Output the (x, y) coordinate of the center of the cell containing the given text.  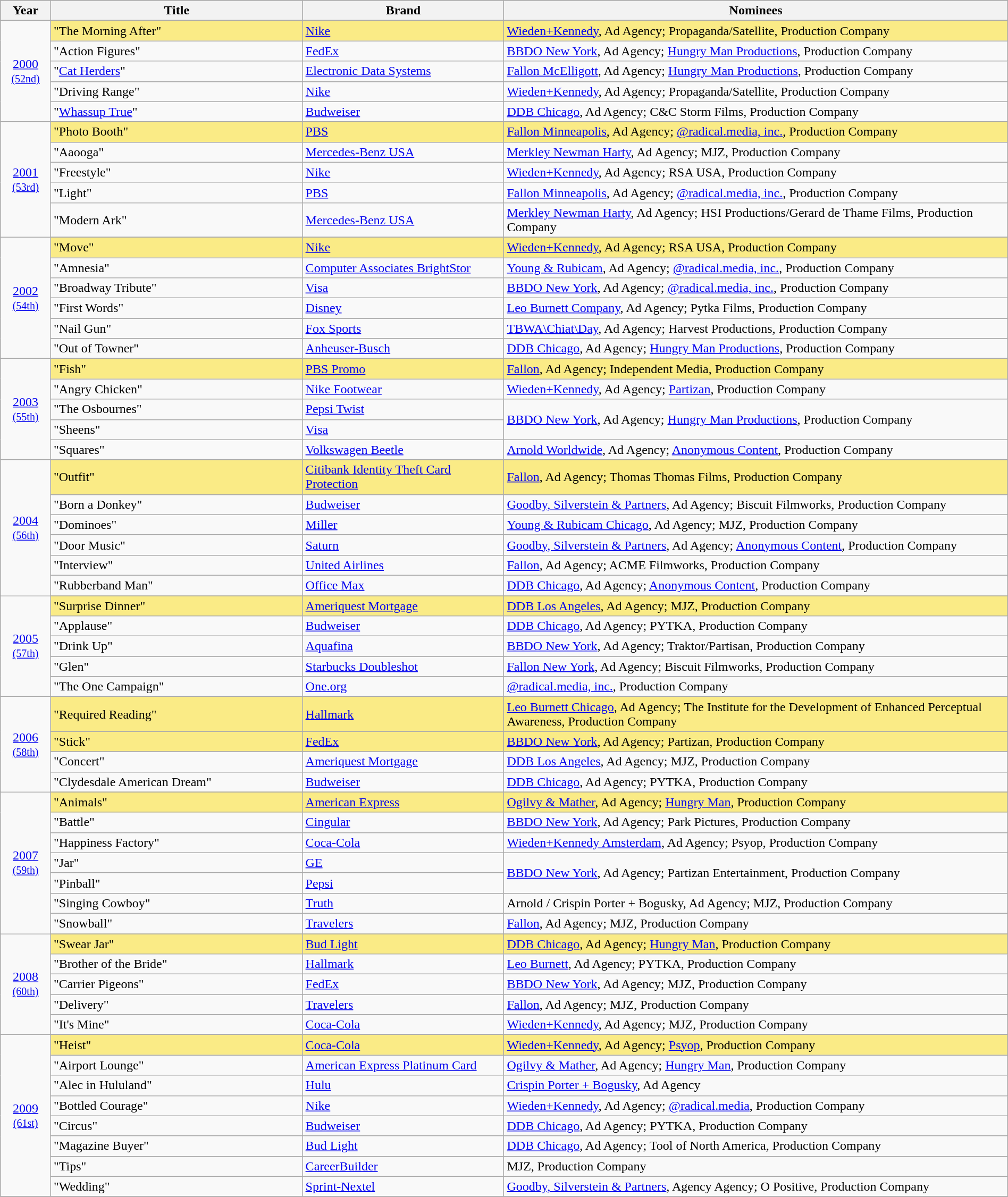
United Airlines (403, 565)
"Bottled Courage" (177, 1106)
Title (177, 11)
PBS Promo (403, 369)
BBDO New York, Ad Agency; Partizan Entertainment, Production Company (756, 873)
"Animals" (177, 802)
Citibank Identity Theft Card Protection (403, 477)
"Aaooga" (177, 152)
Starbucks Doubleshot (403, 667)
Fox Sports (403, 328)
2004(56th) (26, 527)
"Whassup True" (177, 112)
"Nail Gun" (177, 328)
"Photo Booth" (177, 132)
"First Words" (177, 308)
"Angry Chicken" (177, 389)
Fallon New York, Ad Agency; Biscuit Filmworks, Production Company (756, 667)
Pepsi Twist (403, 409)
TBWA\Chiat\Day, Ad Agency; Harvest Productions, Production Company (756, 328)
Electronic Data Systems (403, 71)
Arnold Worldwide, Ad Agency; Anonymous Content, Production Company (756, 450)
American Express Platinum Card (403, 1065)
Fallon, Ad Agency; Thomas Thomas Films, Production Company (756, 477)
Nike Footwear (403, 389)
"Stick" (177, 741)
"Magazine Buyer" (177, 1146)
Wieden+Kennedy, Ad Agency; Partizan, Production Company (756, 389)
DDB Chicago, Ad Agency; Tool of North America, Production Company (756, 1146)
"Action Figures" (177, 51)
"Swear Jar" (177, 943)
"Born a Donkey" (177, 504)
Office Max (403, 585)
Aquafina (403, 646)
BBDO New York, Ad Agency; Partizan, Production Company (756, 741)
Fallon McElligott, Ad Agency; Hungry Man Productions, Production Company (756, 71)
"Glen" (177, 667)
CareerBuilder (403, 1166)
"Alec in Hululand" (177, 1085)
"Brother of the Bride" (177, 964)
2003(55th) (26, 409)
2000(52nd) (26, 71)
Saturn (403, 545)
Goodby, Silverstein & Partners, Agency Agency; O Positive, Production Company (756, 1186)
Crispin Porter + Bogusky, Ad Agency (756, 1085)
"Surprise Dinner" (177, 605)
"Heist" (177, 1045)
2009(61st) (26, 1116)
"Light" (177, 192)
BBDO New York, Ad Agency; Traktor/Partisan, Production Company (756, 646)
Wieden+Kennedy, Ad Agency; MJZ, Production Company (756, 1025)
Truth (403, 903)
"Airport Lounge" (177, 1065)
Young & Rubicam Chicago, Ad Agency; MJZ, Production Company (756, 525)
"Carrier Pigeons" (177, 984)
Goodby, Silverstein & Partners, Ad Agency; Anonymous Content, Production Company (756, 545)
BBDO New York, Ad Agency; @radical.media, inc., Production Company (756, 288)
Merkley Newman Harty, Ad Agency; MJZ, Production Company (756, 152)
Computer Associates BrightStor (403, 267)
Fallon, Ad Agency; Independent Media, Production Company (756, 369)
Leo Burnett, Ad Agency; PYTKA, Production Company (756, 964)
Merkley Newman Harty, Ad Agency; HSI Productions/Gerard de Thame Films, Production Company (756, 220)
DDB Chicago, Ad Agency; Hungry Man, Production Company (756, 943)
Brand (403, 11)
BBDO New York, Ad Agency; MJZ, Production Company (756, 984)
"The Morning After" (177, 31)
"Modern Ark" (177, 220)
Wieden+Kennedy, Ad Agency; @radical.media, Production Company (756, 1106)
"Singing Cowboy" (177, 903)
"Move" (177, 247)
DDB Chicago, Ad Agency; C&C Storm Films, Production Company (756, 112)
"Sheens" (177, 429)
DDB Chicago, Ad Agency; Hungry Man Productions, Production Company (756, 349)
Wieden+Kennedy Amsterdam, Ad Agency; Psyop, Production Company (756, 842)
"Freestyle" (177, 172)
Hulu (403, 1085)
Arnold / Crispin Porter + Bogusky, Ad Agency; MJZ, Production Company (756, 903)
Disney (403, 308)
Fallon, Ad Agency; ACME Filmworks, Production Company (756, 565)
"Clydesdale American Dream" (177, 782)
"Applause" (177, 626)
"Pinball" (177, 883)
Leo Burnett Company, Ad Agency; Pytka Films, Production Company (756, 308)
2005(57th) (26, 646)
2001(53rd) (26, 180)
Leo Burnett Chicago, Ad Agency; The Institute for the Development of Enhanced Perceptual Awareness, Production Company (756, 714)
MJZ, Production Company (756, 1166)
American Express (403, 802)
Nominees (756, 11)
"Cat Herders" (177, 71)
Sprint-Nextel (403, 1186)
"Fish" (177, 369)
@radical.media, inc., Production Company (756, 687)
"Squares" (177, 450)
"Delivery" (177, 1005)
Volkswagen Beetle (403, 450)
"Drink Up" (177, 646)
"The Osbournes" (177, 409)
"Out of Towner" (177, 349)
2008(60th) (26, 984)
"Outfit" (177, 477)
"It's Mine" (177, 1025)
BBDO New York, Ad Agency; Park Pictures, Production Company (756, 822)
GE (403, 863)
2006(58th) (26, 744)
Miller (403, 525)
Goodby, Silverstein & Partners, Ad Agency; Biscuit Filmworks, Production Company (756, 504)
2002(54th) (26, 298)
Young & Rubicam, Ad Agency; @radical.media, inc., Production Company (756, 267)
"Jar" (177, 863)
Year (26, 11)
"Driving Range" (177, 91)
Anheuser-Busch (403, 349)
"Broadway Tribute" (177, 288)
"The One Campaign" (177, 687)
Wieden+Kennedy, Ad Agency; Psyop, Production Company (756, 1045)
"Interview" (177, 565)
"Snowball" (177, 923)
Pepsi (403, 883)
"Required Reading" (177, 714)
DDB Chicago, Ad Agency; Anonymous Content, Production Company (756, 585)
2007(59th) (26, 863)
"Amnesia" (177, 267)
"Door Music" (177, 545)
One.org (403, 687)
"Rubberband Man" (177, 585)
Cingular (403, 822)
"Dominoes" (177, 525)
"Battle" (177, 822)
"Happiness Factory" (177, 842)
"Wedding" (177, 1186)
"Circus" (177, 1126)
"Concert" (177, 762)
"Tips" (177, 1166)
